Capture the cell that displays the provided text and extract its [X, Y] central coordinate. 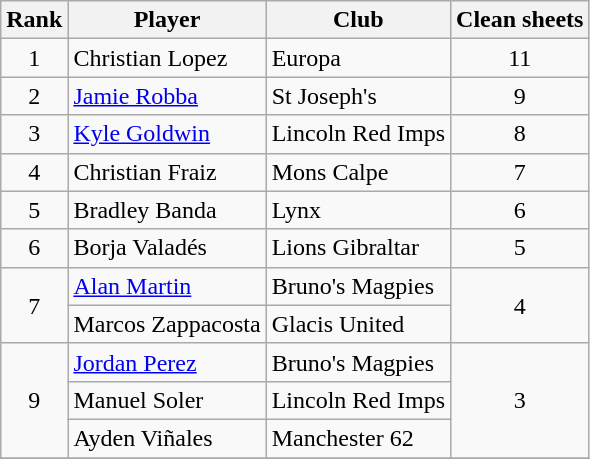
Kyle Goldwin [167, 134]
Christian Fraiz [167, 172]
Player [167, 20]
Mons Calpe [358, 172]
Clean sheets [520, 20]
Europa [358, 58]
Ayden Viñales [167, 438]
Borja Valadés [167, 248]
Manchester 62 [358, 438]
11 [520, 58]
Lynx [358, 210]
Alan Martin [167, 286]
Glacis United [358, 324]
Jordan Perez [167, 362]
2 [34, 96]
1 [34, 58]
Rank [34, 20]
Jamie Robba [167, 96]
Bradley Banda [167, 210]
8 [520, 134]
Marcos Zappacosta [167, 324]
Lions Gibraltar [358, 248]
Christian Lopez [167, 58]
St Joseph's [358, 96]
Club [358, 20]
Manuel Soler [167, 400]
